Capture the cell that displays the provided text and extract its (x, y) central coordinate. 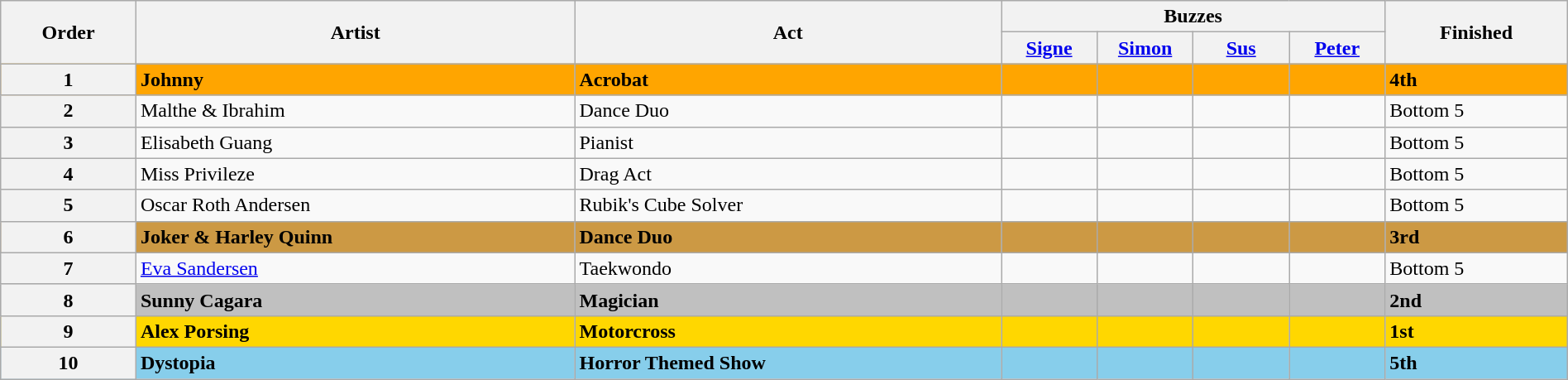
Malthe & Ibrahim (356, 111)
Signe (1049, 48)
Drag Act (788, 174)
Order (69, 32)
Sunny Cagara (356, 300)
2nd (1476, 300)
Joker & Harley Quinn (356, 237)
6 (69, 237)
Dystopia (356, 363)
Pianist (788, 142)
Simon (1145, 48)
4th (1476, 79)
Johnny (356, 79)
1st (1476, 331)
Sus (1241, 48)
Miss Privileze (356, 174)
8 (69, 300)
Rubik's Cube Solver (788, 205)
3rd (1476, 237)
Oscar Roth Andersen (356, 205)
3 (69, 142)
Peter (1337, 48)
Motorcross (788, 331)
5th (1476, 363)
Finished (1476, 32)
5 (69, 205)
7 (69, 268)
4 (69, 174)
Artist (356, 32)
Eva Sandersen (356, 268)
Alex Porsing (356, 331)
Horror Themed Show (788, 363)
Magician (788, 300)
Acrobat (788, 79)
Buzzes (1193, 17)
9 (69, 331)
Taekwondo (788, 268)
10 (69, 363)
2 (69, 111)
1 (69, 79)
Elisabeth Guang (356, 142)
Act (788, 32)
